Identify which cell holds the provided text, then report its (X, Y) central coordinate. 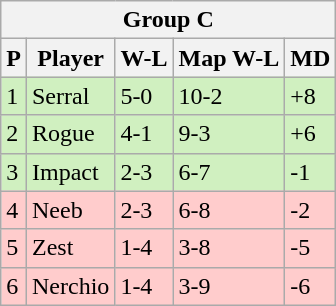
P (14, 58)
-1 (310, 172)
4 (14, 210)
-6 (310, 286)
-2 (310, 210)
-5 (310, 248)
5 (14, 248)
Zest (70, 248)
4-1 (144, 134)
3 (14, 172)
2 (14, 134)
MD (310, 58)
Serral (70, 96)
+8 (310, 96)
Group C (168, 20)
Player (70, 58)
W-L (144, 58)
6 (14, 286)
+6 (310, 134)
Neeb (70, 210)
Map W-L (229, 58)
Rogue (70, 134)
6-7 (229, 172)
3-9 (229, 286)
1 (14, 96)
6-8 (229, 210)
3-8 (229, 248)
10-2 (229, 96)
Impact (70, 172)
Nerchio (70, 286)
9-3 (229, 134)
5-0 (144, 96)
